Extract the [X, Y] coordinate from the center of the cell holding the provided text.  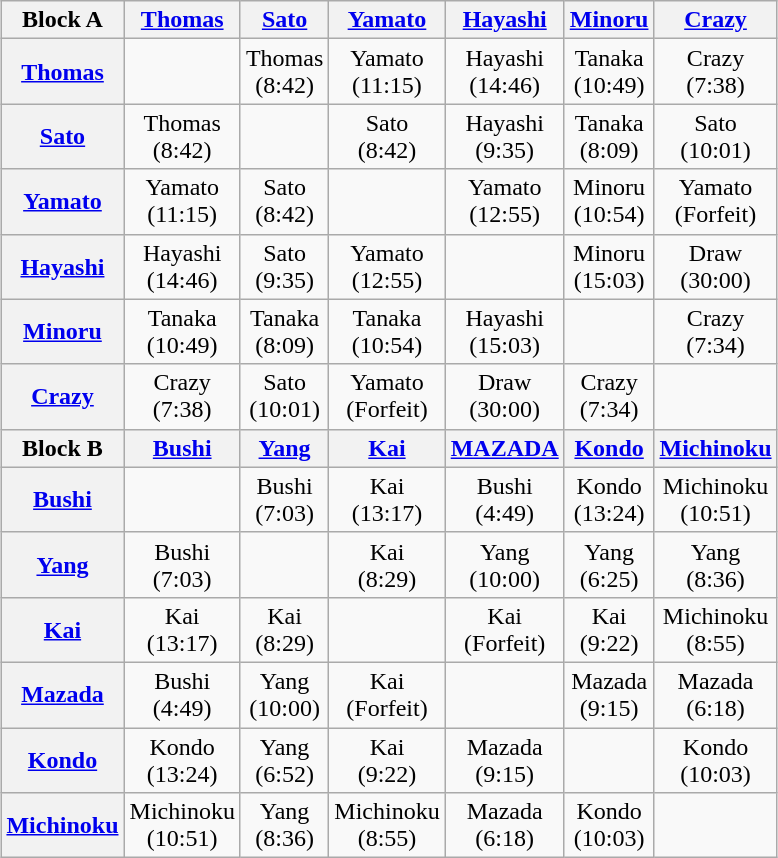
MAZADA [504, 448]
Yang(6:52) [284, 760]
Block B [62, 448]
Minoru(10:54) [609, 202]
Yang(6:25) [609, 564]
Minoru(15:03) [609, 266]
Mazada [62, 694]
Block A [62, 20]
Hayashi(9:35) [504, 136]
Sato(9:35) [284, 266]
Tanaka(10:54) [387, 332]
Hayashi(15:03) [504, 332]
